For the text-containing cell, return its midpoint in (x, y) coordinate format. 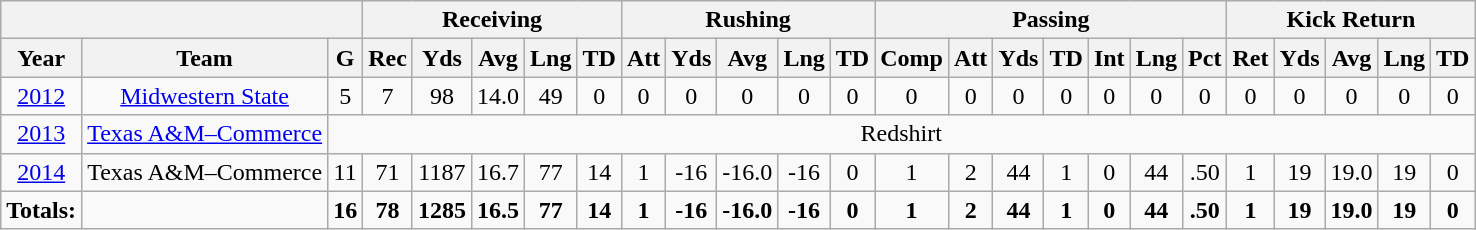
78 (388, 210)
Team (205, 58)
14.0 (498, 96)
16.7 (498, 172)
71 (388, 172)
Ret (1250, 58)
1285 (442, 210)
Totals: (42, 210)
16 (346, 210)
7 (388, 96)
2013 (42, 134)
Rushing (748, 20)
Passing (1051, 20)
2012 (42, 96)
16.5 (498, 210)
98 (442, 96)
1187 (442, 172)
Comp (912, 58)
49 (551, 96)
Int (1109, 58)
Pct (1205, 58)
G (346, 58)
11 (346, 172)
Receiving (492, 20)
Redshirt (902, 134)
Kick Return (1351, 20)
5 (346, 96)
Midwestern State (205, 96)
Rec (388, 58)
Year (42, 58)
2014 (42, 172)
